Detect which cell encompasses the target text, then output its (x, y) center coordinate. 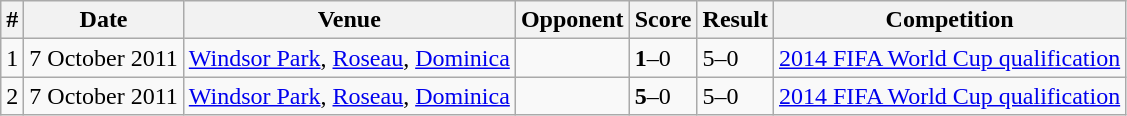
Date (104, 20)
2 (12, 96)
Competition (949, 20)
Result (735, 20)
1–0 (663, 58)
# (12, 20)
Score (663, 20)
1 (12, 58)
Venue (349, 20)
Opponent (572, 20)
